Detect which cell encompasses the target text, then output its (x, y) center coordinate. 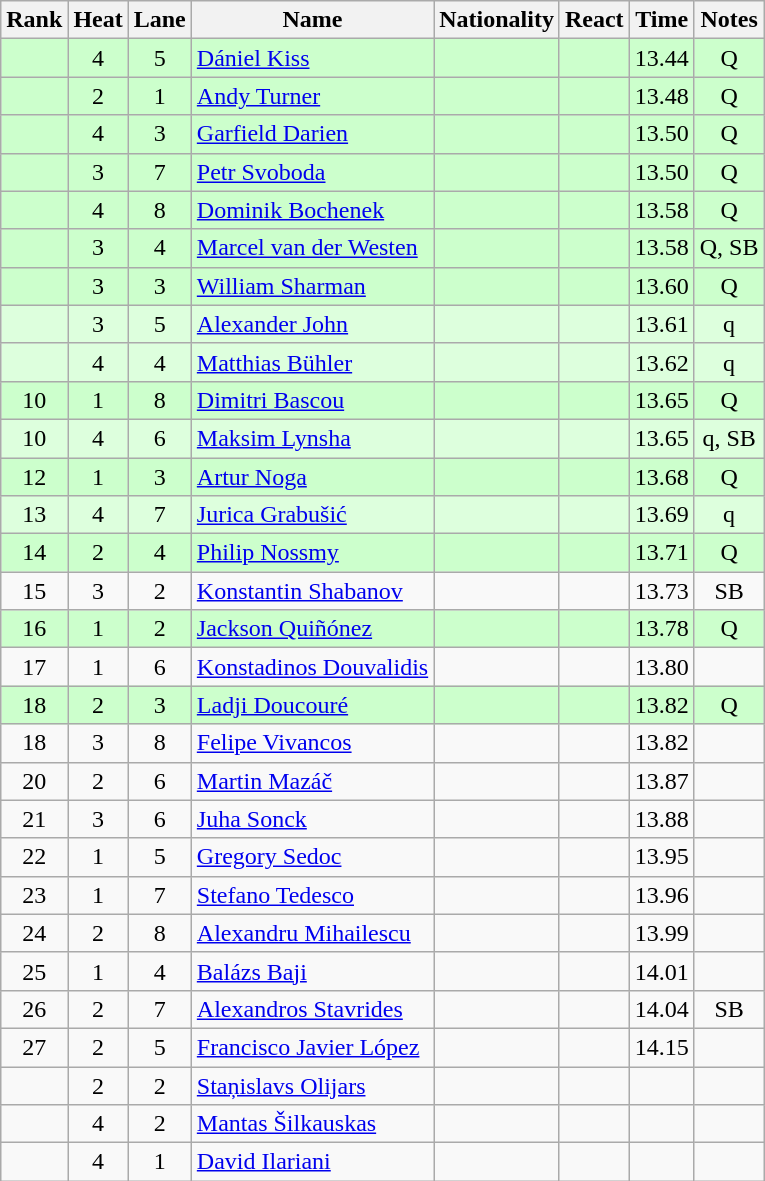
16 (34, 629)
14.01 (662, 971)
Martin Mazáč (312, 781)
13.44 (662, 58)
Lane (160, 20)
Konstantin Shabanov (312, 591)
13.62 (662, 362)
Felipe Vivancos (312, 743)
25 (34, 971)
14 (34, 553)
Jackson Quiñónez (312, 629)
22 (34, 857)
14.15 (662, 1047)
Maksim Lynsha (312, 438)
David Ilariani (312, 1162)
Heat (98, 20)
13.48 (662, 96)
13.80 (662, 667)
Dimitri Bascou (312, 400)
21 (34, 819)
Nationality (497, 20)
15 (34, 591)
24 (34, 933)
Andy Turner (312, 96)
Philip Nossmy (312, 553)
Ladji Doucouré (312, 705)
20 (34, 781)
Balázs Baji (312, 971)
13.68 (662, 477)
William Sharman (312, 286)
Dominik Bochenek (312, 210)
13.61 (662, 324)
13.87 (662, 781)
26 (34, 1009)
Mantas Šilkauskas (312, 1124)
Marcel van der Westen (312, 248)
Alexandros Stavrides (312, 1009)
Juha Sonck (312, 819)
27 (34, 1047)
13.73 (662, 591)
13.78 (662, 629)
13.99 (662, 933)
Staņislavs Olijars (312, 1085)
14.04 (662, 1009)
12 (34, 477)
Notes (729, 20)
Gregory Sedoc (312, 857)
Matthias Bühler (312, 362)
Stefano Tedesco (312, 895)
Francisco Javier López (312, 1047)
13.96 (662, 895)
React (594, 20)
13.88 (662, 819)
q, SB (729, 438)
Time (662, 20)
13 (34, 515)
Alexander John (312, 324)
Q, SB (729, 248)
Jurica Grabušić (312, 515)
Petr Svoboda (312, 172)
13.71 (662, 553)
Alexandru Mihailescu (312, 933)
Name (312, 20)
13.69 (662, 515)
Artur Noga (312, 477)
Dániel Kiss (312, 58)
13.60 (662, 286)
23 (34, 895)
13.95 (662, 857)
17 (34, 667)
Rank (34, 20)
Garfield Darien (312, 134)
Konstadinos Douvalidis (312, 667)
